Extract the (x, y) coordinate from the center of the cell holding the provided text.  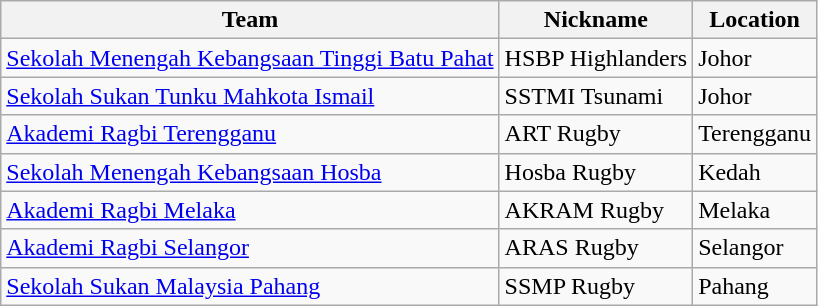
ART Rugby (596, 134)
Kedah (755, 172)
HSBP Highlanders (596, 58)
Akademi Ragbi Melaka (250, 210)
AKRAM Rugby (596, 210)
Sekolah Menengah Kebangsaan Tinggi Batu Pahat (250, 58)
Team (250, 20)
SSMP Rugby (596, 286)
Pahang (755, 286)
Sekolah Menengah Kebangsaan Hosba (250, 172)
Akademi Ragbi Terengganu (250, 134)
SSTMI Tsunami (596, 96)
Hosba Rugby (596, 172)
Selangor (755, 248)
ARAS Rugby (596, 248)
Nickname (596, 20)
Location (755, 20)
Sekolah Sukan Tunku Mahkota Ismail (250, 96)
Akademi Ragbi Selangor (250, 248)
Sekolah Sukan Malaysia Pahang (250, 286)
Terengganu (755, 134)
Melaka (755, 210)
